Locate the cell with the specified text and output its (x, y) center coordinate. 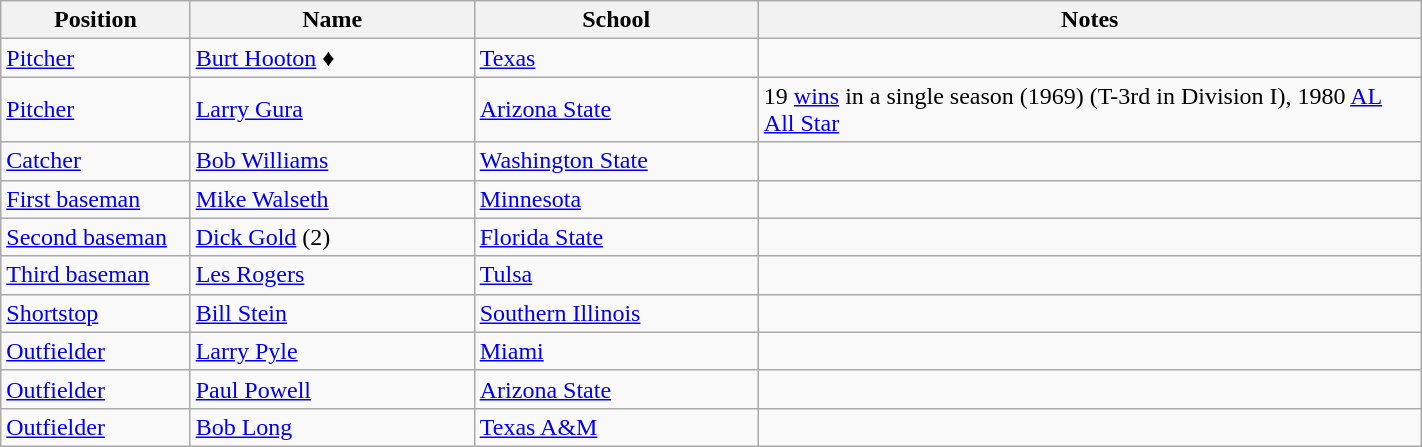
Larry Pyle (332, 351)
Shortstop (96, 313)
Larry Gura (332, 110)
Bob Williams (332, 161)
Texas A&M (616, 427)
Name (332, 20)
School (616, 20)
Third baseman (96, 275)
Florida State (616, 237)
Catcher (96, 161)
Texas (616, 58)
Bob Long (332, 427)
Mike Walseth (332, 199)
Southern Illinois (616, 313)
First baseman (96, 199)
Washington State (616, 161)
Les Rogers (332, 275)
19 wins in a single season (1969) (T-3rd in Division I), 1980 AL All Star (1090, 110)
Position (96, 20)
Bill Stein (332, 313)
Second baseman (96, 237)
Dick Gold (2) (332, 237)
Notes (1090, 20)
Minnesota (616, 199)
Tulsa (616, 275)
Miami (616, 351)
Paul Powell (332, 389)
Burt Hooton ♦ (332, 58)
